Capture the cell that displays the provided text and extract its [x, y] central coordinate. 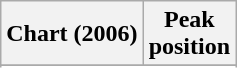
Peakposition [189, 34]
Chart (2006) [72, 34]
